Capture the cell that displays the provided text and extract its [x, y] central coordinate. 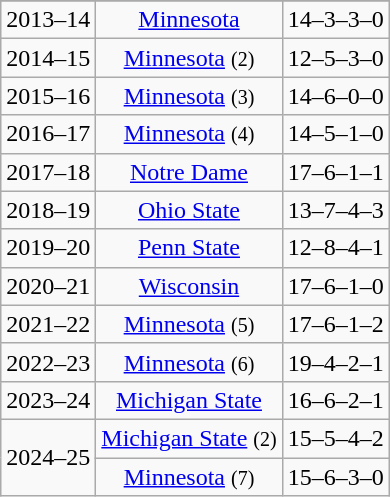
Minnesota (2) [189, 58]
Notre Dame [189, 172]
Minnesota (6) [189, 362]
2018–19 [48, 210]
15–5–4–2 [336, 438]
2013–14 [48, 20]
2015–16 [48, 96]
2017–18 [48, 172]
14–6–0–0 [336, 96]
2019–20 [48, 248]
2022–23 [48, 362]
Minnesota (4) [189, 134]
15–6–3–0 [336, 477]
19–4–2–1 [336, 362]
Minnesota [189, 20]
Minnesota (5) [189, 324]
12–8–4–1 [336, 248]
2021–22 [48, 324]
Michigan State [189, 400]
17–6–1–1 [336, 172]
13–7–4–3 [336, 210]
Minnesota (3) [189, 96]
Penn State [189, 248]
2016–17 [48, 134]
16–6–2–1 [336, 400]
Minnesota (7) [189, 477]
2023–24 [48, 400]
2024–25 [48, 457]
14–3–3–0 [336, 20]
2020–21 [48, 286]
Wisconsin [189, 286]
14–5–1–0 [336, 134]
17–6–1–2 [336, 324]
17–6–1–0 [336, 286]
2014–15 [48, 58]
Ohio State [189, 210]
12–5–3–0 [336, 58]
Michigan State (2) [189, 438]
